Return (X, Y) of the center of cell containing provided text 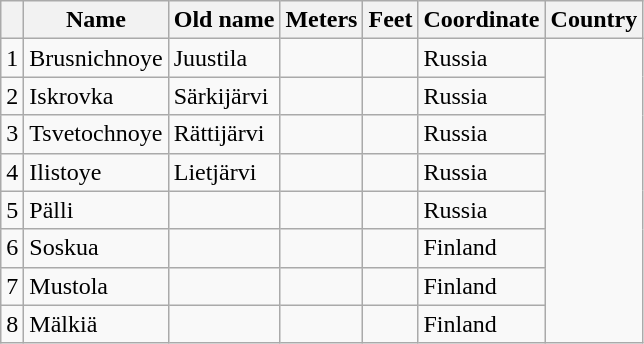
Name (96, 20)
Iskrovka (96, 96)
3 (12, 134)
Särkijärvi (224, 96)
Juustila (224, 58)
2 (12, 96)
Old name (224, 20)
Pälli (96, 210)
Tsvetochnoye (96, 134)
Meters (322, 20)
Lietjärvi (224, 172)
Rättijärvi (224, 134)
1 (12, 58)
Coordinate (482, 20)
Mälkiä (96, 324)
Brusnichnoye (96, 58)
5 (12, 210)
4 (12, 172)
Feet (390, 20)
6 (12, 248)
Soskua (96, 248)
Country (594, 20)
8 (12, 324)
7 (12, 286)
Ilistoye (96, 172)
Mustola (96, 286)
